Capture the cell that displays the provided text and extract its (X, Y) central coordinate. 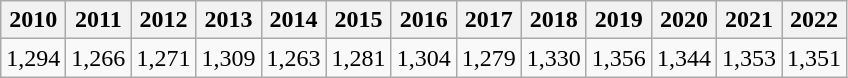
2022 (814, 20)
2012 (164, 20)
2014 (294, 20)
1,330 (554, 58)
1,309 (228, 58)
2020 (684, 20)
2019 (618, 20)
1,271 (164, 58)
2021 (748, 20)
1,351 (814, 58)
1,344 (684, 58)
2010 (34, 20)
1,294 (34, 58)
1,279 (488, 58)
2018 (554, 20)
1,266 (98, 58)
1,353 (748, 58)
2013 (228, 20)
1,356 (618, 58)
1,263 (294, 58)
2016 (424, 20)
1,281 (358, 58)
2011 (98, 20)
2017 (488, 20)
1,304 (424, 58)
2015 (358, 20)
